Pinpoint the cell where the given text exists, returning its [x, y] midpoint coordinate. 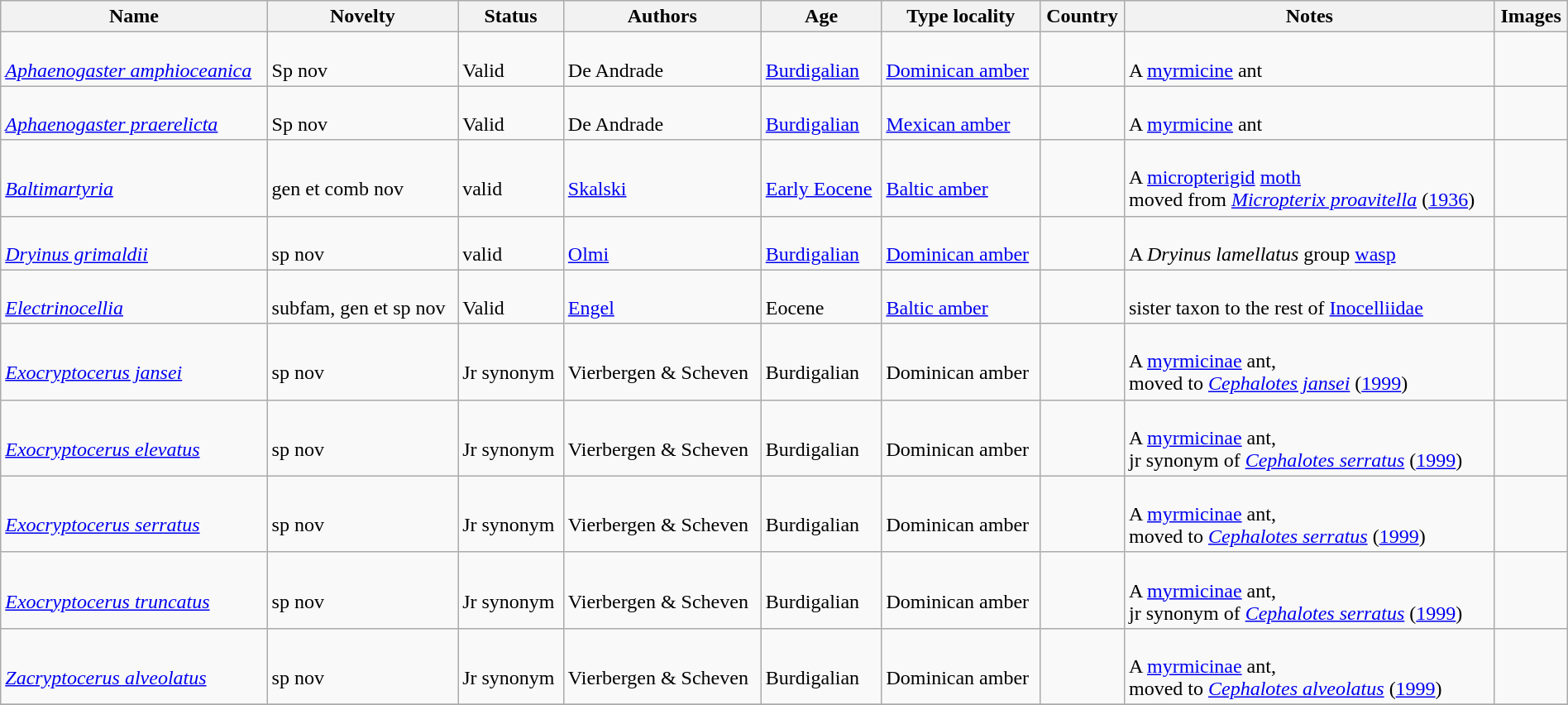
A myrmicinae ant, moved to Cephalotes jansei (1999) [1309, 362]
Type locality [961, 17]
Authors [662, 17]
Engel [662, 296]
subfam, gen et sp nov [362, 296]
Aphaenogaster praerelicta [134, 113]
Exocryptocerus elevatus [134, 438]
gen et comb nov [362, 178]
Age [821, 17]
Baltimartyria [134, 178]
Status [511, 17]
Dryinus grimaldii [134, 243]
Novelty [362, 17]
Electrinocellia [134, 296]
Images [1531, 17]
Aphaenogaster amphioceanica [134, 60]
A myrmicinae ant, moved to Cephalotes serratus (1999) [1309, 514]
Exocryptocerus jansei [134, 362]
A myrmicinae ant, moved to Cephalotes alveolatus (1999) [1309, 666]
Name [134, 17]
Eocene [821, 296]
Skalski [662, 178]
Zacryptocerus alveolatus [134, 666]
Exocryptocerus truncatus [134, 590]
Olmi [662, 243]
Notes [1309, 17]
sister taxon to the rest of Inocelliidae [1309, 296]
Country [1083, 17]
Early Eocene [821, 178]
A Dryinus lamellatus group wasp [1309, 243]
Exocryptocerus serratus [134, 514]
A micropterigid moth moved from Micropterix proavitella (1936) [1309, 178]
Mexican amber [961, 113]
